Pinpoint the cell where the given text exists, returning its (X, Y) midpoint coordinate. 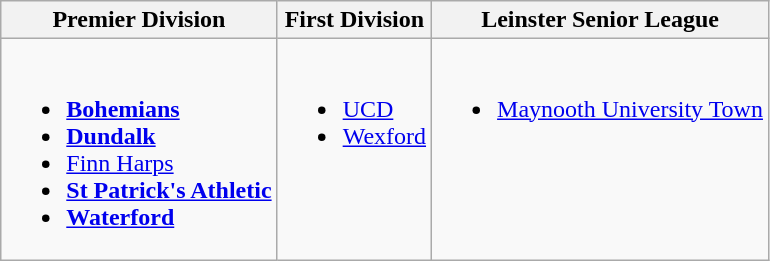
UCDWexford (354, 150)
Premier Division (139, 20)
Maynooth University Town (600, 150)
BohemiansDundalkFinn HarpsSt Patrick's AthleticWaterford (139, 150)
First Division (354, 20)
Leinster Senior League (600, 20)
